Scan for the cell matching the given text and deliver its [x, y] coordinate at center. 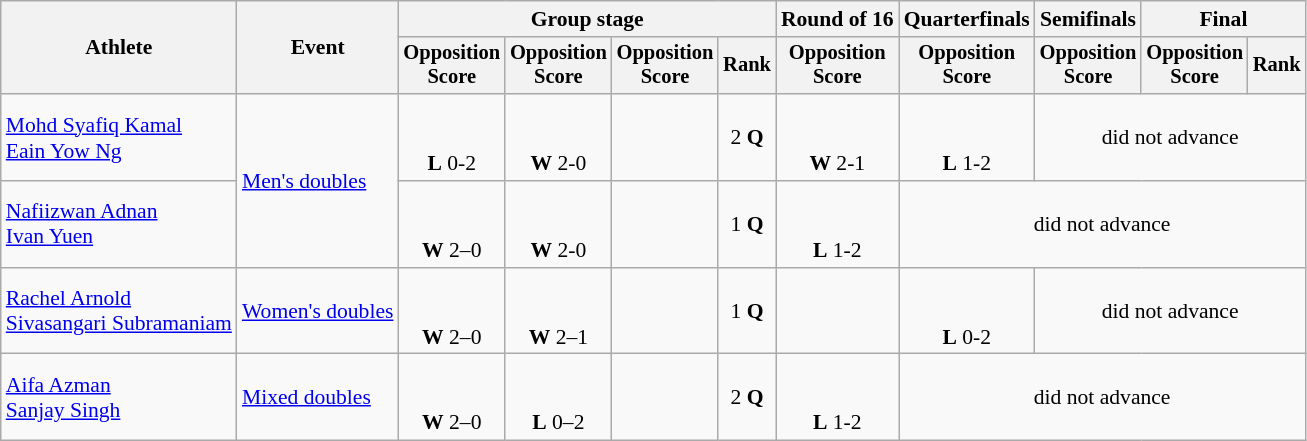
Mohd Syafiq KamalEain Yow Ng [119, 138]
Women's doubles [318, 312]
W 2–1 [558, 312]
Athlete [119, 48]
Final [1223, 19]
Aifa AzmanSanjay Singh [119, 398]
Rachel ArnoldSivasangari Subramaniam [119, 312]
Mixed doubles [318, 398]
Men's doubles [318, 180]
Nafiizwan AdnanIvan Yuen [119, 224]
Round of 16 [838, 19]
Event [318, 48]
Quarterfinals [967, 19]
Group stage [586, 19]
L 0–2 [558, 398]
W 2-1 [838, 138]
Semifinals [1088, 19]
